Search for the cell housing the specified text and yield its (x, y) center coordinate. 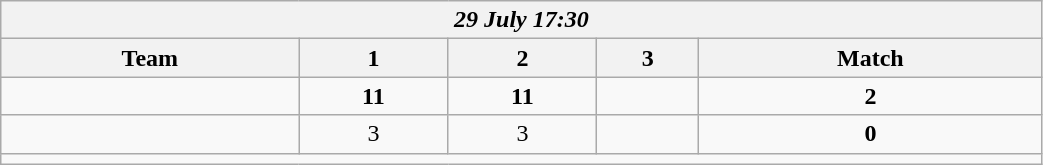
0 (870, 134)
29 July 17:30 (522, 20)
Team (150, 58)
1 (374, 58)
Match (870, 58)
